For the text-containing cell, return its midpoint in [X, Y] coordinate format. 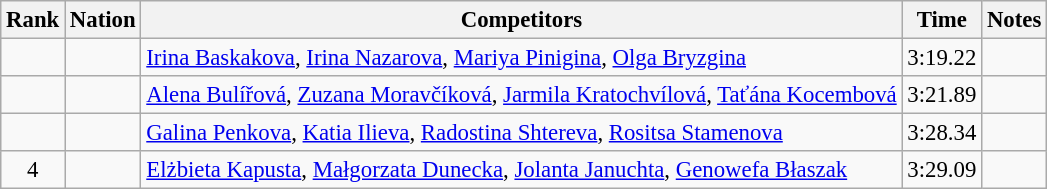
Galina Penkova, Katia Ilieva, Radostina Shtereva, Rositsa Stamenova [522, 133]
3:28.34 [942, 133]
3:19.22 [942, 58]
Irina Baskakova, Irina Nazarova, Mariya Pinigina, Olga Bryzgina [522, 58]
4 [33, 170]
3:21.89 [942, 95]
Nation [103, 20]
3:29.09 [942, 170]
Competitors [522, 20]
Rank [33, 20]
Time [942, 20]
Elżbieta Kapusta, Małgorzata Dunecka, Jolanta Januchta, Genowefa Błaszak [522, 170]
Alena Bulířová, Zuzana Moravčíková, Jarmila Kratochvílová, Taťána Kocembová [522, 95]
Notes [1014, 20]
